Identify which cell holds the provided text, then report its [X, Y] central coordinate. 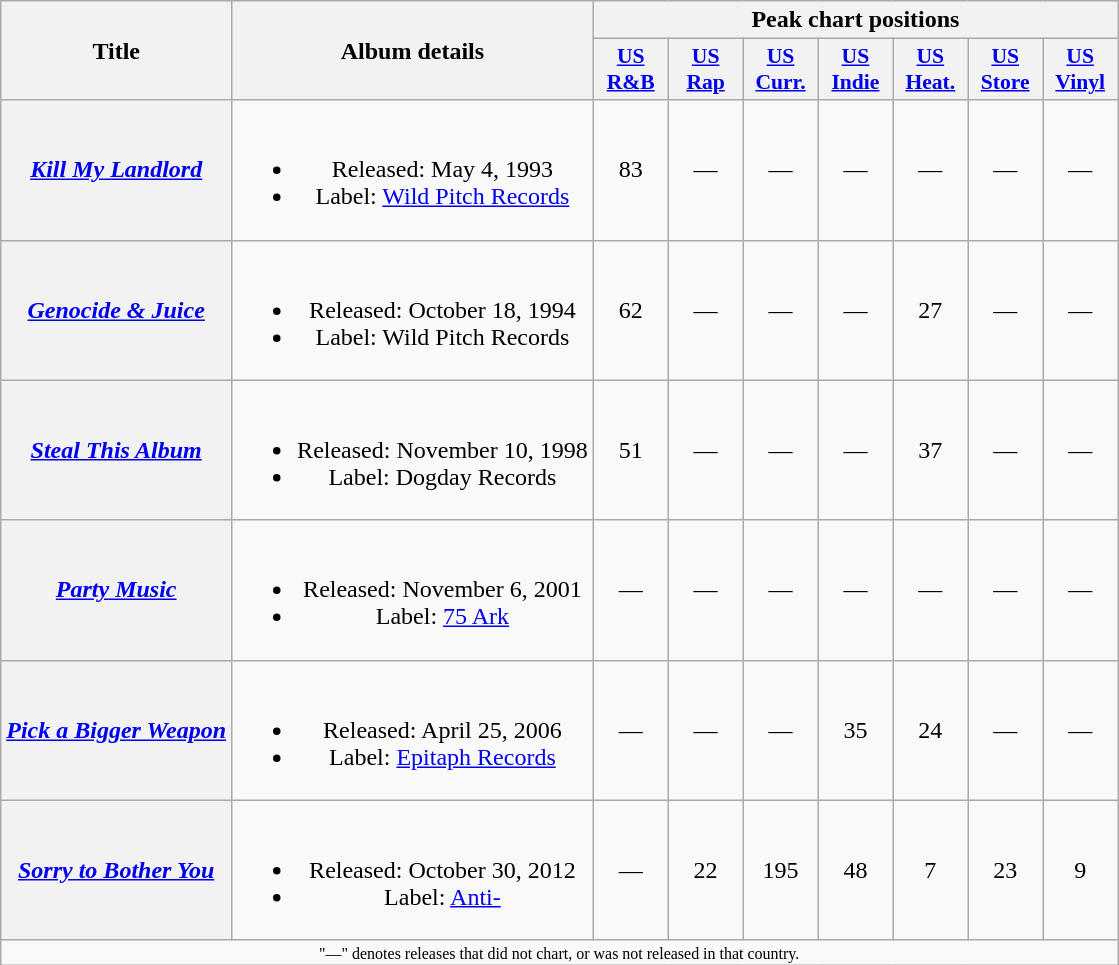
Sorry to Bother You [116, 870]
Released: November 10, 1998Label: Dogday Records [413, 450]
US Heat. [930, 70]
62 [630, 310]
35 [856, 730]
24 [930, 730]
Released: October 18, 1994Label: Wild Pitch Records [413, 310]
37 [930, 450]
Pick a Bigger Weapon [116, 730]
Steal This Album [116, 450]
Party Music [116, 590]
US Vinyl [1080, 70]
27 [930, 310]
23 [1006, 870]
US R&B [630, 70]
48 [856, 870]
Genocide & Juice [116, 310]
7 [930, 870]
Released: May 4, 1993Label: Wild Pitch Records [413, 170]
9 [1080, 870]
83 [630, 170]
Album details [413, 50]
US Indie [856, 70]
Released: October 30, 2012Label: Anti- [413, 870]
Kill My Landlord [116, 170]
22 [706, 870]
US Rap [706, 70]
Released: November 6, 2001Label: 75 Ark [413, 590]
"—" denotes releases that did not chart, or was not released in that country. [560, 952]
Title [116, 50]
Released: April 25, 2006Label: Epitaph Records [413, 730]
195 [780, 870]
51 [630, 450]
US Store [1006, 70]
US Curr. [780, 70]
Peak chart positions [855, 20]
